Determine the [x, y] coordinate at the center of the cell enclosing the given text.  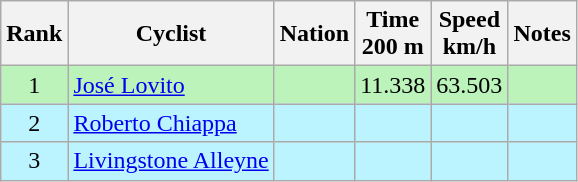
2 [34, 123]
1 [34, 85]
José Lovito [171, 85]
Notes [542, 34]
3 [34, 161]
Time200 m [393, 34]
63.503 [470, 85]
Cyclist [171, 34]
Roberto Chiappa [171, 123]
11.338 [393, 85]
Rank [34, 34]
Speedkm/h [470, 34]
Nation [314, 34]
Livingstone Alleyne [171, 161]
